Output the (x, y) coordinate of the center of the cell containing the given text.  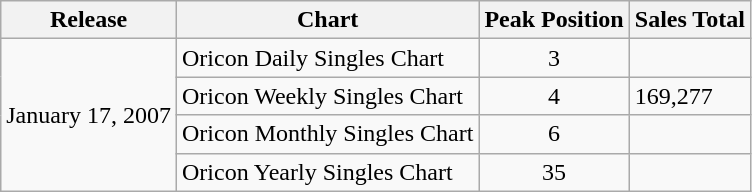
35 (554, 172)
Oricon Daily Singles Chart (327, 58)
3 (554, 58)
Release (89, 20)
Oricon Yearly Singles Chart (327, 172)
Sales Total (690, 20)
Peak Position (554, 20)
January 17, 2007 (89, 115)
4 (554, 96)
6 (554, 134)
Oricon Monthly Singles Chart (327, 134)
Oricon Weekly Singles Chart (327, 96)
Chart (327, 20)
169,277 (690, 96)
